Locate the cell with the specified text and output its (X, Y) center coordinate. 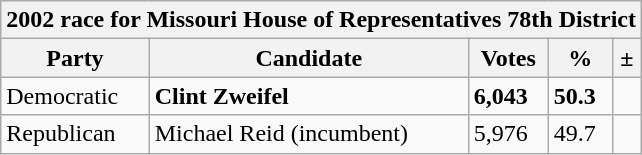
Republican (75, 134)
Votes (508, 58)
49.7 (580, 134)
50.3 (580, 96)
Candidate (308, 58)
5,976 (508, 134)
2002 race for Missouri House of Representatives 78th District (322, 20)
6,043 (508, 96)
% (580, 58)
Michael Reid (incumbent) (308, 134)
Clint Zweifel (308, 96)
Democratic (75, 96)
± (626, 58)
Party (75, 58)
